Output the (x, y) coordinate of the center of the cell containing the given text.  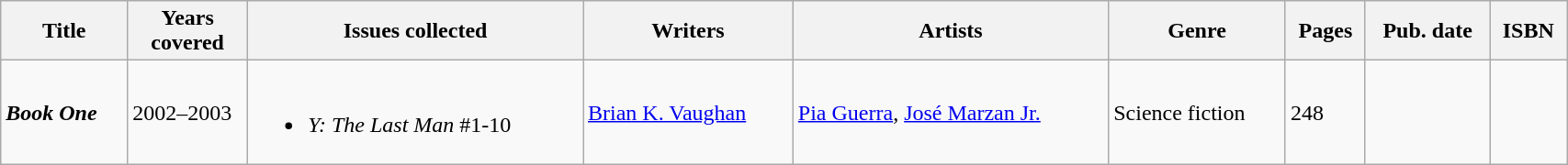
Artists (950, 31)
ISBN (1529, 31)
Book One (64, 112)
Pub. date (1427, 31)
Years covered (187, 31)
Y: The Last Man #1-10 (415, 112)
Pia Guerra, José Marzan Jr. (950, 112)
2002–2003 (187, 112)
Pages (1325, 31)
Brian K. Vaughan (687, 112)
Science fiction (1198, 112)
Title (64, 31)
Issues collected (415, 31)
Genre (1198, 31)
Writers (687, 31)
248 (1325, 112)
